Return the (x, y) coordinate for the center point of the cell that contains the specified text.  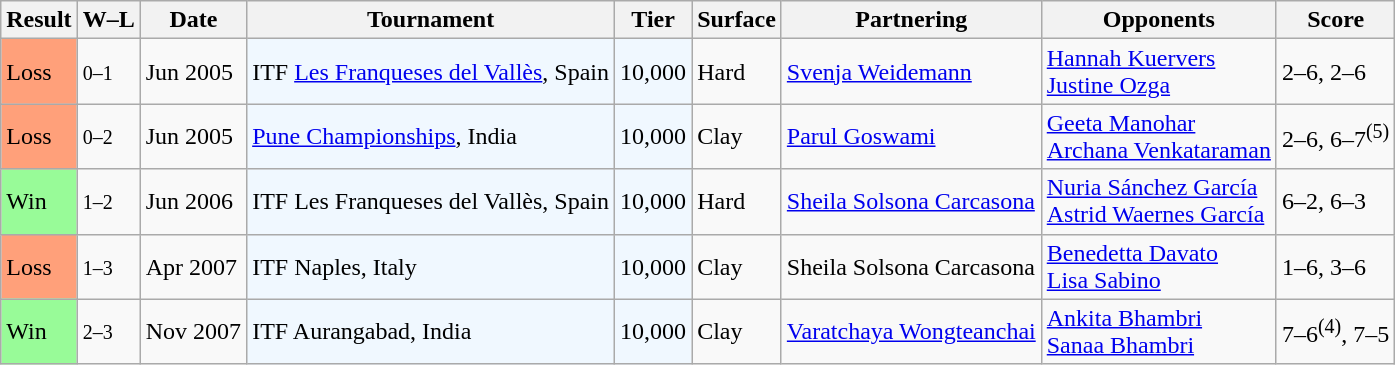
Tier (654, 20)
Date (193, 20)
7–6(4), 7–5 (1335, 332)
0–2 (108, 136)
W–L (108, 20)
Varatchaya Wongteanchai (911, 332)
2–3 (108, 332)
Svenja Weidemann (911, 72)
Benedetta Davato Lisa Sabino (1158, 266)
Opponents (1158, 20)
0–1 (108, 72)
Hannah Kuervers Justine Ozga (1158, 72)
Parul Goswami (911, 136)
Ankita Bhambri Sanaa Bhambri (1158, 332)
ITF Aurangabad, India (431, 332)
6–2, 6–3 (1335, 202)
1–3 (108, 266)
2–6, 6–7(5) (1335, 136)
Nuria Sánchez García Astrid Waernes García (1158, 202)
2–6, 2–6 (1335, 72)
1–6, 3–6 (1335, 266)
Surface (737, 20)
Score (1335, 20)
Geeta Manohar Archana Venkataraman (1158, 136)
Jun 2006 (193, 202)
Result (39, 20)
ITF Naples, Italy (431, 266)
Partnering (911, 20)
Tournament (431, 20)
1–2 (108, 202)
Nov 2007 (193, 332)
Pune Championships, India (431, 136)
Apr 2007 (193, 266)
